Locate the cell with the specified text and output its (X, Y) center coordinate. 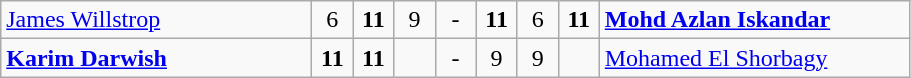
Mohd Azlan Iskandar (754, 20)
James Willstrop (156, 20)
Karim Darwish (156, 58)
Mohamed El Shorbagy (754, 58)
